Find where the given text appears and provide that cell's center as (X, Y) coordinate. 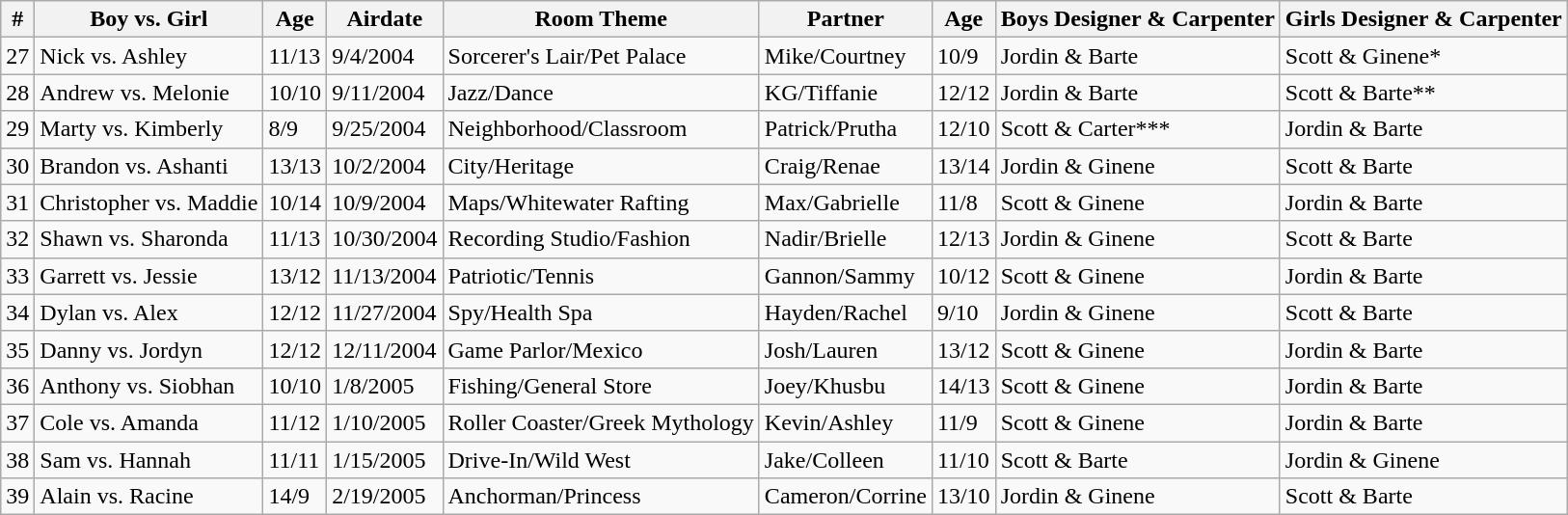
13/13 (295, 166)
Josh/Lauren (845, 349)
37 (17, 422)
12/13 (963, 239)
Hayden/Rachel (845, 312)
Boys Designer & Carpenter (1138, 19)
Recording Studio/Fashion (601, 239)
Scott & Ginene* (1423, 56)
10/14 (295, 203)
10/12 (963, 276)
Sorcerer's Lair/Pet Palace (601, 56)
Fishing/General Store (601, 386)
Christopher vs. Maddie (149, 203)
2/19/2005 (385, 497)
City/Heritage (601, 166)
Garrett vs. Jessie (149, 276)
11/8 (963, 203)
Kevin/Ashley (845, 422)
32 (17, 239)
9/10 (963, 312)
Shawn vs. Sharonda (149, 239)
Craig/Renae (845, 166)
39 (17, 497)
13/10 (963, 497)
Girls Designer & Carpenter (1423, 19)
Drive-In/Wild West (601, 460)
Patrick/Prutha (845, 129)
27 (17, 56)
36 (17, 386)
35 (17, 349)
Cameron/Corrine (845, 497)
13/14 (963, 166)
31 (17, 203)
Game Parlor/Mexico (601, 349)
Nadir/Brielle (845, 239)
Jake/Colleen (845, 460)
11/10 (963, 460)
10/2/2004 (385, 166)
8/9 (295, 129)
9/4/2004 (385, 56)
11/11 (295, 460)
Patriotic/Tennis (601, 276)
1/8/2005 (385, 386)
Partner (845, 19)
Max/Gabrielle (845, 203)
29 (17, 129)
11/13/2004 (385, 276)
1/10/2005 (385, 422)
10/9 (963, 56)
Anthony vs. Siobhan (149, 386)
Airdate (385, 19)
14/13 (963, 386)
12/10 (963, 129)
# (17, 19)
Neighborhood/Classroom (601, 129)
Room Theme (601, 19)
Roller Coaster/Greek Mythology (601, 422)
9/11/2004 (385, 93)
Scott & Carter*** (1138, 129)
28 (17, 93)
38 (17, 460)
Joey/Khusbu (845, 386)
Marty vs. Kimberly (149, 129)
Mike/Courtney (845, 56)
12/11/2004 (385, 349)
Brandon vs. Ashanti (149, 166)
Cole vs. Amanda (149, 422)
9/25/2004 (385, 129)
Maps/Whitewater Rafting (601, 203)
Scott & Barte** (1423, 93)
34 (17, 312)
Nick vs. Ashley (149, 56)
Gannon/Sammy (845, 276)
KG/Tiffanie (845, 93)
Alain vs. Racine (149, 497)
10/9/2004 (385, 203)
1/15/2005 (385, 460)
Sam vs. Hannah (149, 460)
Boy vs. Girl (149, 19)
Danny vs. Jordyn (149, 349)
Dylan vs. Alex (149, 312)
33 (17, 276)
Anchorman/Princess (601, 497)
14/9 (295, 497)
Spy/Health Spa (601, 312)
10/30/2004 (385, 239)
30 (17, 166)
Jazz/Dance (601, 93)
11/9 (963, 422)
Andrew vs. Melonie (149, 93)
11/27/2004 (385, 312)
11/12 (295, 422)
